Capture the cell that displays the provided text and extract its [X, Y] central coordinate. 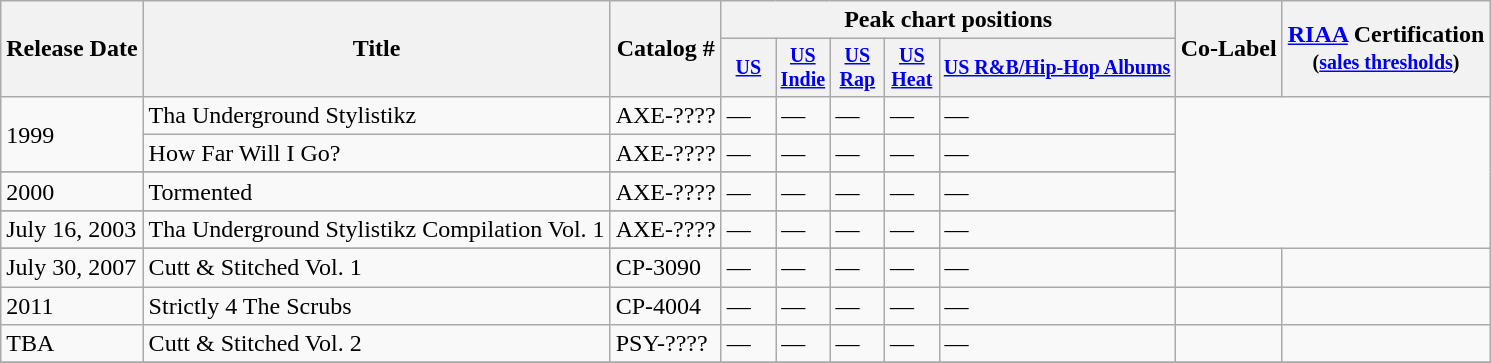
July 16, 2003 [72, 229]
2011 [72, 306]
Strictly 4 The Scrubs [376, 306]
PSY-???? [666, 344]
Tha Underground Stylistikz [376, 115]
Tormented [376, 191]
2000 [72, 191]
July 30, 2007 [72, 268]
Co-Label [1228, 49]
Catalog # [666, 49]
Cutt & Stitched Vol. 2 [376, 344]
How Far Will I Go? [376, 153]
Peak chart positions [948, 20]
CP-4004 [666, 306]
US Heat [912, 68]
US Rap [857, 68]
US Indie [803, 68]
Release Date [72, 49]
US [748, 68]
Tha Underground Stylistikz Compilation Vol. 1 [376, 229]
US R&B/Hip-Hop Albums [1057, 68]
TBA [72, 344]
RIAA Certification(sales thresholds) [1386, 49]
Title [376, 49]
1999 [72, 134]
CP-3090 [666, 268]
Cutt & Stitched Vol. 1 [376, 268]
